Detect which cell encompasses the target text, then output its (x, y) center coordinate. 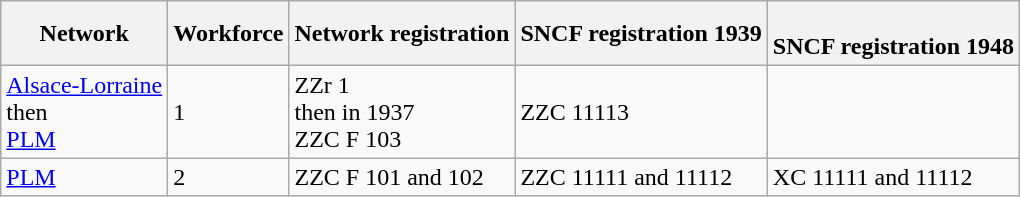
ZZC 11113 (641, 112)
SNCF registration 1939 (641, 34)
ZZC F 101 and 102 (402, 177)
Network registration (402, 34)
SNCF registration 1948 (893, 34)
ZZr 1then in 1937ZZC F 103 (402, 112)
Workforce (228, 34)
XC 11111 and 11112 (893, 177)
1 (228, 112)
Network (84, 34)
ZZC 11111 and 11112 (641, 177)
Alsace-LorrainethenPLM (84, 112)
2 (228, 177)
PLM (84, 177)
